Find where the given text appears and provide that cell's center as (x, y) coordinate. 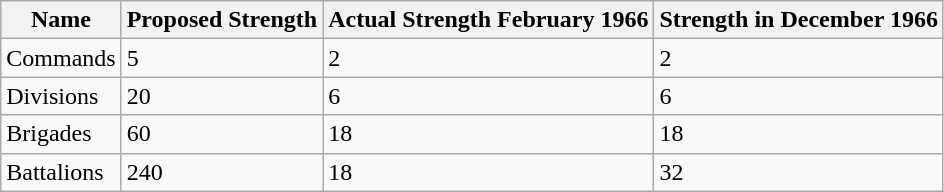
Proposed Strength (222, 20)
32 (798, 172)
Battalions (61, 172)
Name (61, 20)
Commands (61, 58)
Brigades (61, 134)
20 (222, 96)
Divisions (61, 96)
Actual Strength February 1966 (488, 20)
240 (222, 172)
5 (222, 58)
Strength in December 1966 (798, 20)
60 (222, 134)
